Find where the given text appears and provide that cell's center as (x, y) coordinate. 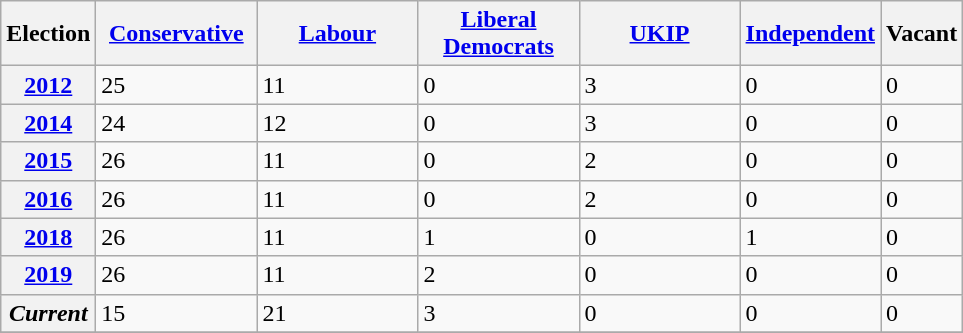
2014 (48, 123)
2015 (48, 161)
Election (48, 34)
15 (176, 313)
Liberal Democrats (498, 34)
Conservative (176, 34)
24 (176, 123)
Independent (810, 34)
Current (48, 313)
2018 (48, 237)
2012 (48, 85)
2016 (48, 199)
Vacant (921, 34)
UKIP (660, 34)
2019 (48, 275)
12 (338, 123)
21 (338, 313)
25 (176, 85)
Labour (338, 34)
